Determine the [X, Y] coordinate at the center of the cell enclosing the given text.  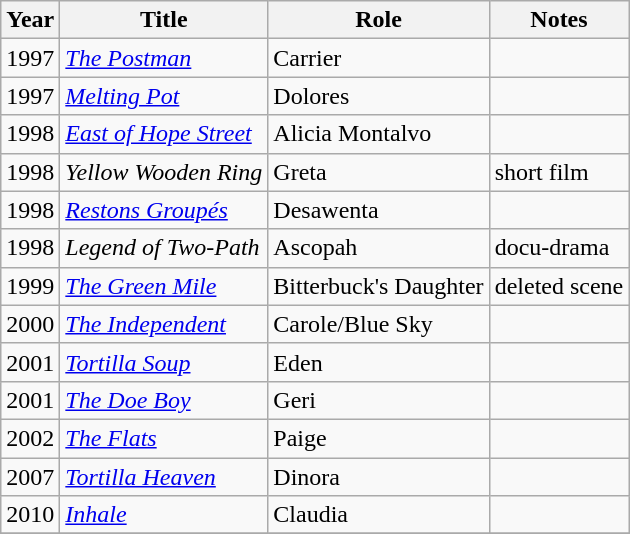
Claudia [378, 515]
The Flats [164, 438]
2002 [30, 438]
1999 [30, 286]
East of Hope Street [164, 134]
Carole/Blue Sky [378, 324]
deleted scene [559, 286]
Restons Groupés [164, 210]
Paige [378, 438]
Legend of Two-Path [164, 248]
Desawenta [378, 210]
Carrier [378, 58]
The Green Mile [164, 286]
Ascopah [378, 248]
Dinora [378, 477]
Title [164, 20]
Tortilla Heaven [164, 477]
Melting Pot [164, 96]
The Independent [164, 324]
Greta [378, 172]
Inhale [164, 515]
Dolores [378, 96]
2007 [30, 477]
The Doe Boy [164, 400]
Yellow Wooden Ring [164, 172]
docu-drama [559, 248]
Bitterbuck's Daughter [378, 286]
2000 [30, 324]
Year [30, 20]
Role [378, 20]
Tortilla Soup [164, 362]
2010 [30, 515]
Geri [378, 400]
The Postman [164, 58]
Eden [378, 362]
short film [559, 172]
Notes [559, 20]
Alicia Montalvo [378, 134]
